From the cell containing the given text, extract its center point as [X, Y] coordinate. 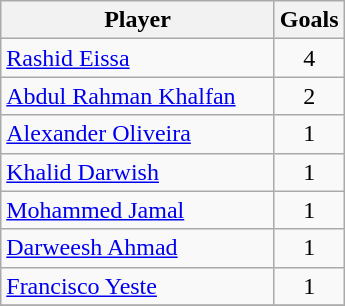
Francisco Yeste [138, 286]
Goals [309, 20]
Darweesh Ahmad [138, 248]
Rashid Eissa [138, 58]
4 [309, 58]
2 [309, 96]
Player [138, 20]
Khalid Darwish [138, 172]
Mohammed Jamal [138, 210]
Abdul Rahman Khalfan [138, 96]
Alexander Oliveira [138, 134]
